Capture the cell that displays the provided text and extract its [X, Y] central coordinate. 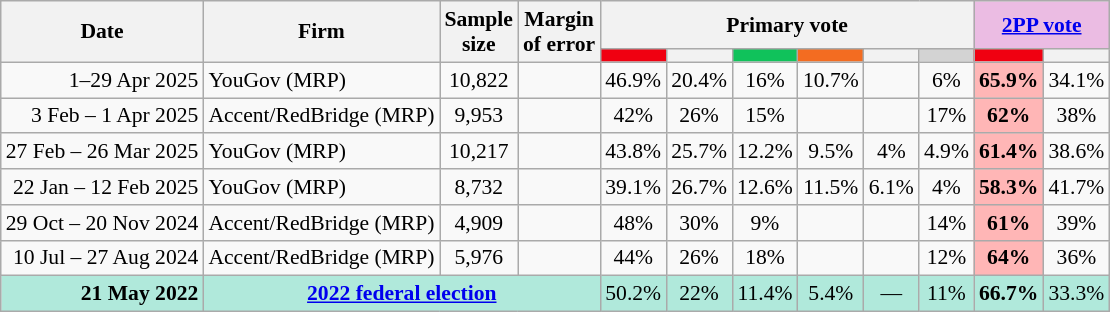
22 Jan – 12 Feb 2025 [102, 187]
6% [946, 80]
Date [102, 32]
11.5% [831, 187]
10,822 [479, 80]
17% [946, 116]
9.5% [831, 152]
22% [699, 294]
29 Oct – 20 Nov 2024 [102, 223]
20.4% [699, 80]
38.6% [1076, 152]
26.7% [699, 187]
61% [1008, 223]
Marginof error [559, 32]
12.6% [765, 187]
Firm [321, 32]
14% [946, 223]
46.9% [633, 80]
62% [1008, 116]
4,909 [479, 223]
8,732 [479, 187]
Primary vote [787, 25]
25.7% [699, 152]
6.1% [892, 187]
39% [1076, 223]
48% [633, 223]
4.9% [946, 152]
9,953 [479, 116]
1–29 Apr 2025 [102, 80]
10.7% [831, 80]
33.3% [1076, 294]
36% [1076, 258]
41.7% [1076, 187]
50.2% [633, 294]
11.4% [765, 294]
65.9% [1008, 80]
21 May 2022 [102, 294]
27 Feb – 26 Mar 2025 [102, 152]
2PP vote [1042, 25]
12% [946, 258]
42% [633, 116]
— [892, 294]
10 Jul – 27 Aug 2024 [102, 258]
39.1% [633, 187]
38% [1076, 116]
44% [633, 258]
15% [765, 116]
66.7% [1008, 294]
16% [765, 80]
58.3% [1008, 187]
11% [946, 294]
12.2% [765, 152]
30% [699, 223]
9% [765, 223]
5.4% [831, 294]
34.1% [1076, 80]
43.8% [633, 152]
3 Feb – 1 Apr 2025 [102, 116]
Samplesize [479, 32]
2022 federal election [402, 294]
18% [765, 258]
61.4% [1008, 152]
10,217 [479, 152]
64% [1008, 258]
5,976 [479, 258]
